Locate the cell with the specified text and output its [X, Y] center coordinate. 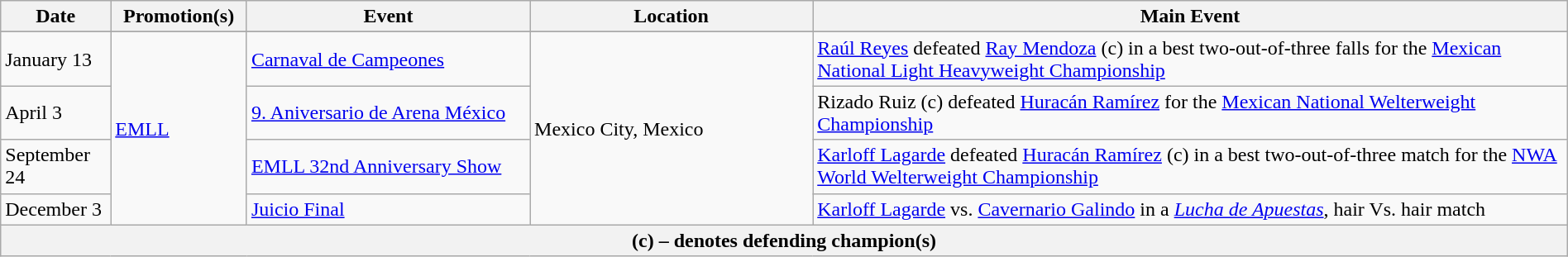
Main Event [1191, 17]
Location [672, 17]
Karloff Lagarde vs. Cavernario Galindo in a Lucha de Apuestas, hair Vs. hair match [1191, 209]
Mexico City, Mexico [672, 129]
December 3 [56, 209]
Promotion(s) [179, 17]
September 24 [56, 167]
EMLL 32nd Anniversary Show [388, 167]
Karloff Lagarde defeated Huracán Ramírez (c) in a best two-out-of-three match for the NWA World Welterweight Championship [1191, 167]
Rizado Ruiz (c) defeated Huracán Ramírez for the Mexican National Welterweight Championship [1191, 112]
EMLL [179, 129]
Event [388, 17]
9. Aniversario de Arena México [388, 112]
Juicio Final [388, 209]
Raúl Reyes defeated Ray Mendoza (c) in a best two-out-of-three falls for the Mexican National Light Heavyweight Championship [1191, 59]
Date [56, 17]
Carnaval de Campeones [388, 59]
April 3 [56, 112]
January 13 [56, 59]
(c) – denotes defending champion(s) [784, 240]
